Identify which cell holds the provided text, then report its [X, Y] central coordinate. 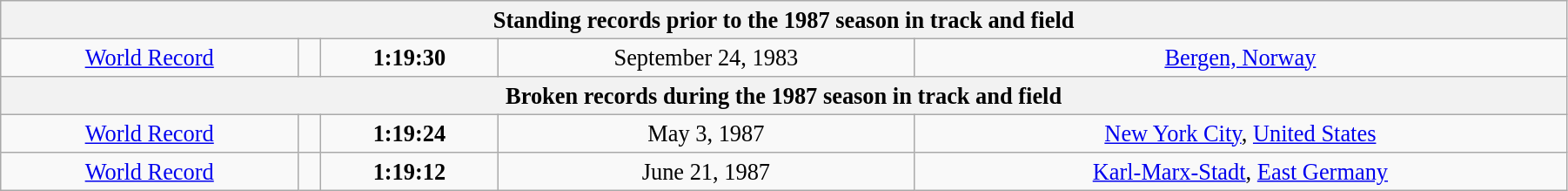
June 21, 1987 [706, 172]
1:19:12 [409, 172]
September 24, 1983 [706, 58]
Standing records prior to the 1987 season in track and field [784, 19]
New York City, United States [1240, 133]
Bergen, Norway [1240, 58]
Broken records during the 1987 season in track and field [784, 95]
1:19:24 [409, 133]
Karl-Marx-Stadt, East Germany [1240, 172]
May 3, 1987 [706, 133]
1:19:30 [409, 58]
